Locate the cell with the specified text and output its [x, y] center coordinate. 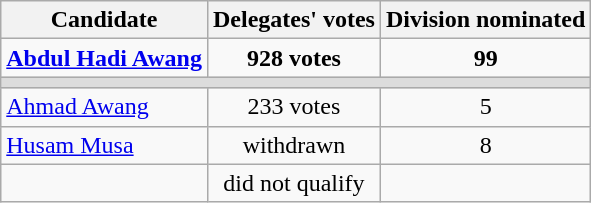
Husam Musa [104, 145]
Division nominated [485, 20]
8 [485, 145]
did not qualify [294, 183]
withdrawn [294, 145]
Candidate [104, 20]
Abdul Hadi Awang [104, 58]
Delegates' votes [294, 20]
Ahmad Awang [104, 107]
99 [485, 58]
5 [485, 107]
233 votes [294, 107]
928 votes [294, 58]
